Scan for the cell matching the given text and deliver its [x, y] coordinate at center. 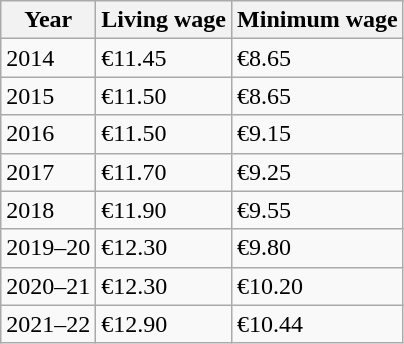
Year [48, 20]
2016 [48, 134]
€10.44 [318, 324]
2018 [48, 210]
€11.45 [164, 58]
€10.20 [318, 286]
2014 [48, 58]
€9.55 [318, 210]
2019–20 [48, 248]
€9.80 [318, 248]
€9.25 [318, 172]
2020–21 [48, 286]
€11.70 [164, 172]
€11.90 [164, 210]
Living wage [164, 20]
2021–22 [48, 324]
2015 [48, 96]
€12.90 [164, 324]
Minimum wage [318, 20]
€9.15 [318, 134]
2017 [48, 172]
